Determine the (X, Y) coordinate at the center of the cell enclosing the given text.  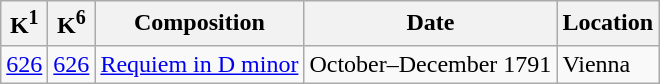
Date (430, 24)
K6 (72, 24)
October–December 1791 (430, 64)
Vienna (608, 64)
Composition (200, 24)
K1 (24, 24)
Requiem in D minor (200, 64)
Location (608, 24)
